From the cell containing the given text, extract its center point as [X, Y] coordinate. 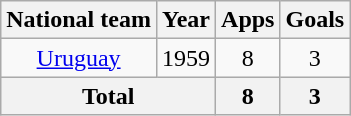
Uruguay [79, 58]
Apps [248, 20]
National team [79, 20]
Total [108, 96]
Goals [315, 20]
Year [186, 20]
1959 [186, 58]
